Provide the [x, y] coordinate of the cell's center where the given text is located.  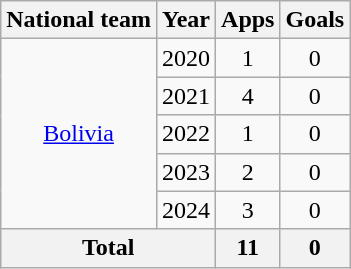
2 [248, 172]
2020 [186, 58]
Year [186, 20]
Apps [248, 20]
2021 [186, 96]
11 [248, 248]
2022 [186, 134]
Goals [315, 20]
4 [248, 96]
2023 [186, 172]
National team [79, 20]
Bolivia [79, 134]
2024 [186, 210]
3 [248, 210]
Total [108, 248]
